Find where the given text appears and provide that cell's center as [X, Y] coordinate. 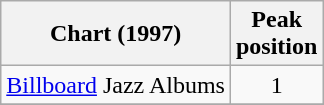
1 [276, 85]
Peakposition [276, 34]
Billboard Jazz Albums [116, 85]
Chart (1997) [116, 34]
